Return (X, Y) of the center of cell containing provided text 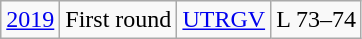
First round (118, 20)
UTRGV (224, 20)
2019 (30, 20)
L 73–74 (316, 20)
